Extract the (x, y) coordinate from the center of the cell holding the provided text.  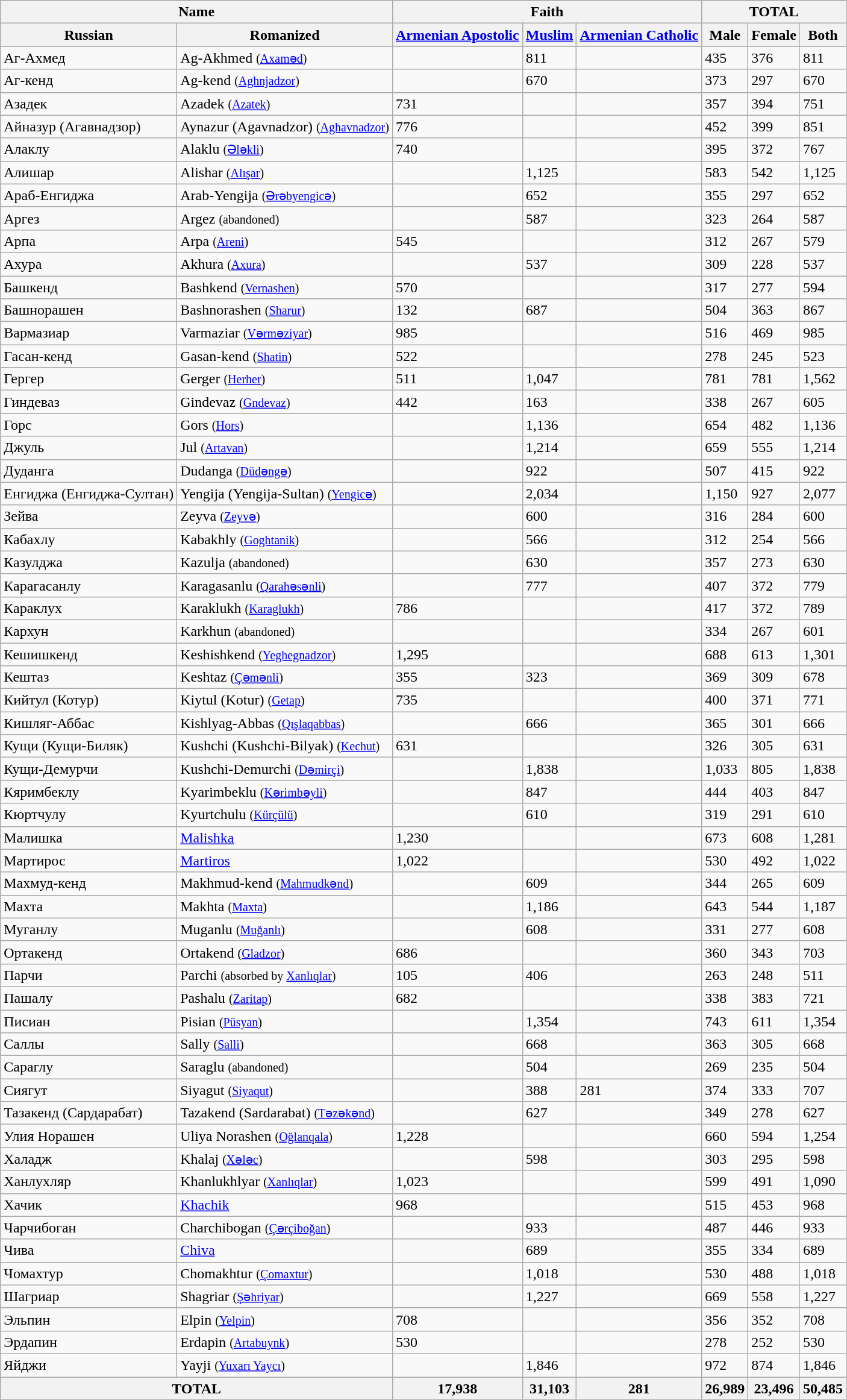
491 (774, 1182)
Siyagut (Siyaqut) (285, 1090)
776 (457, 127)
Аг-кенд (89, 81)
263 (725, 975)
Кархун (89, 631)
Charchibogan (Çərçiboğan) (285, 1228)
Yayji (Yuxarı Yaycı) (285, 1365)
331 (725, 929)
Name (196, 12)
Араб-Енгиджа (89, 195)
Karagasanlu (Qarahəsənli) (285, 585)
Aynazur (Agavnadzor) (Aghavnadzor) (285, 127)
1,187 (823, 906)
Saraglu (abandoned) (285, 1067)
Ortakend (Gladzor) (285, 952)
Чарчибоган (89, 1228)
Алишар (89, 172)
Akhura (Axura) (285, 264)
Tazakend (Sardarabat) (Təzəkənd) (285, 1113)
403 (774, 792)
Shagriar (Şəhriyar) (285, 1296)
442 (457, 402)
291 (774, 815)
Gerger (Herher) (285, 379)
319 (725, 815)
Кабахлу (89, 539)
2,034 (549, 494)
Alishar (Alışar) (285, 172)
17,938 (457, 1388)
417 (725, 608)
Gindevaz (Gndevaz) (285, 402)
469 (774, 333)
Ханлухляр (89, 1182)
254 (774, 539)
Кийтул (Котур) (89, 700)
Kushchi-Demurchi (Dəmirçi) (285, 769)
867 (823, 310)
Тазакенд (Сардарабат) (89, 1113)
383 (774, 998)
31,103 (549, 1388)
105 (457, 975)
415 (774, 471)
Parchi (absorbed by Xanlıqlar) (285, 975)
777 (549, 585)
284 (774, 516)
Караклух (89, 608)
507 (725, 471)
Саллы (89, 1044)
Зейва (89, 516)
851 (823, 127)
Male (725, 35)
805 (774, 769)
542 (774, 172)
356 (725, 1319)
301 (774, 723)
343 (774, 952)
1,090 (823, 1182)
605 (823, 402)
Азадек (89, 104)
Дуданга (89, 471)
Pisian (Püsyan) (285, 1022)
583 (725, 172)
731 (457, 104)
Ag-kend (Aghnjadzor) (285, 81)
771 (823, 700)
Bashkend (Vernashen) (285, 287)
388 (549, 1090)
Gasan-kend (Shatin) (285, 356)
400 (725, 700)
295 (774, 1159)
Malishka (285, 838)
Khachik (285, 1205)
349 (725, 1113)
Armenian Catholic (639, 35)
317 (725, 287)
Muslim (549, 35)
Armenian Apostolic (457, 35)
Karkhun (abandoned) (285, 631)
735 (457, 700)
1,150 (725, 494)
269 (725, 1067)
360 (725, 952)
Гасан-кенд (89, 356)
516 (725, 333)
Ахура (89, 264)
Сараглу (89, 1067)
265 (774, 884)
Muganlu (Muğanlı) (285, 929)
344 (725, 884)
721 (823, 998)
558 (774, 1296)
1,228 (457, 1136)
Karaklukh (Karaglukh) (285, 608)
972 (725, 1365)
601 (823, 631)
2,077 (823, 494)
522 (457, 356)
Гергер (89, 379)
Чомахтур (89, 1273)
678 (823, 677)
Махта (89, 906)
Кущи-Демурчи (89, 769)
579 (823, 241)
374 (725, 1090)
Kushchi (Kushchi-Bilyak) (Kechut) (285, 746)
789 (823, 608)
Мартирос (89, 861)
Gors (Hors) (285, 425)
Arab-Yengija (Ərəbyengicə) (285, 195)
740 (457, 149)
Keshishkend (Yeghegnadzor) (285, 654)
235 (774, 1067)
371 (774, 700)
1,033 (725, 769)
Chiva (285, 1251)
Айназур (Агавнадзор) (89, 127)
767 (823, 149)
682 (457, 998)
Jul (Artavan) (285, 448)
Горс (89, 425)
659 (725, 448)
Romanized (285, 35)
Elpin (Yelpin) (285, 1319)
Kishlyag-Abbas (Qışlaqabbas) (285, 723)
487 (725, 1228)
Махмуд-кенд (89, 884)
Zeyva (Zeyvə) (285, 516)
406 (549, 975)
Kyarimbeklu (Kərimbəyli) (285, 792)
Sally (Salli) (285, 1044)
Чива (89, 1251)
Аргез (89, 218)
Улия Норашен (89, 1136)
163 (549, 402)
Azadek (Azatek) (285, 104)
654 (725, 425)
Хачик (89, 1205)
687 (549, 310)
751 (823, 104)
1,562 (823, 379)
444 (725, 792)
1,023 (457, 1182)
Makhmud-kend (Mahmudkənd) (285, 884)
613 (774, 654)
Кешишкенд (89, 654)
643 (725, 906)
Russian (89, 35)
545 (457, 241)
Эрдапин (89, 1342)
23,496 (774, 1388)
660 (725, 1136)
Гиндеваз (89, 402)
453 (774, 1205)
779 (823, 585)
Эльпин (89, 1319)
273 (774, 562)
927 (774, 494)
Faith (547, 12)
Шагриар (89, 1296)
452 (725, 127)
Martiros (285, 861)
Argez (abandoned) (285, 218)
703 (823, 952)
Kazulja (abandoned) (285, 562)
228 (774, 264)
248 (774, 975)
Kiytul (Kotur) (Getap) (285, 700)
Both (823, 35)
Малишка (89, 838)
Keshtaz (Çəmənli) (285, 677)
407 (725, 585)
Вармазиар (89, 333)
394 (774, 104)
673 (725, 838)
Кяримбеклу (89, 792)
Кештаз (89, 677)
599 (725, 1182)
786 (457, 608)
352 (774, 1319)
688 (725, 654)
Башнорашен (89, 310)
Uliya Norashen (Oğlanqala) (285, 1136)
435 (725, 58)
399 (774, 127)
Писиан (89, 1022)
Кишляг-Аббас (89, 723)
1,254 (823, 1136)
Ортакенд (89, 952)
686 (457, 952)
Arpa (Areni) (285, 241)
Сиягут (89, 1090)
Джуль (89, 448)
Erdapin (Artabuynk) (285, 1342)
482 (774, 425)
395 (725, 149)
707 (823, 1090)
743 (725, 1022)
Khalaj (Xələc) (285, 1159)
488 (774, 1273)
Алаклу (89, 149)
Bashnorashen (Sharur) (285, 310)
555 (774, 448)
Alaklu (Ələkli) (285, 149)
Ag-Akhmed (Axaməd) (285, 58)
515 (725, 1205)
Башкенд (89, 287)
Яйджи (89, 1365)
132 (457, 310)
Казулджа (89, 562)
Varmaziar (Vərməziyar) (285, 333)
Карагасанлу (89, 585)
1,186 (549, 906)
326 (725, 746)
446 (774, 1228)
26,989 (725, 1388)
Пашалу (89, 998)
373 (725, 81)
1,295 (457, 654)
1,047 (549, 379)
523 (823, 356)
Makhta (Maxta) (285, 906)
333 (774, 1090)
1,281 (823, 838)
Yengija (Yengija-Sultan) (Yengicə) (285, 494)
Кущи (Кущи-Биляк) (89, 746)
Khanlukhlyar (Xanlıqlar) (285, 1182)
Аг-Ахмед (89, 58)
Kabakhly (Goghtanik) (285, 539)
Chomakhtur (Çomaxtur) (285, 1273)
Арпа (89, 241)
252 (774, 1342)
264 (774, 218)
1,301 (823, 654)
Dudanga (Düdəngə) (285, 471)
669 (725, 1296)
570 (457, 287)
376 (774, 58)
Халадж (89, 1159)
Female (774, 35)
365 (725, 723)
Муганлу (89, 929)
Kyurtchulu (Kürçülü) (285, 815)
303 (725, 1159)
Парчи (89, 975)
1,230 (457, 838)
544 (774, 906)
316 (725, 516)
874 (774, 1365)
369 (725, 677)
245 (774, 356)
611 (774, 1022)
Енгиджа (Енгиджа-Султан) (89, 494)
Кюртчулу (89, 815)
50,485 (823, 1388)
492 (774, 861)
Pashalu (Zaritap) (285, 998)
